Locate the cell with the specified text and output its [X, Y] center coordinate. 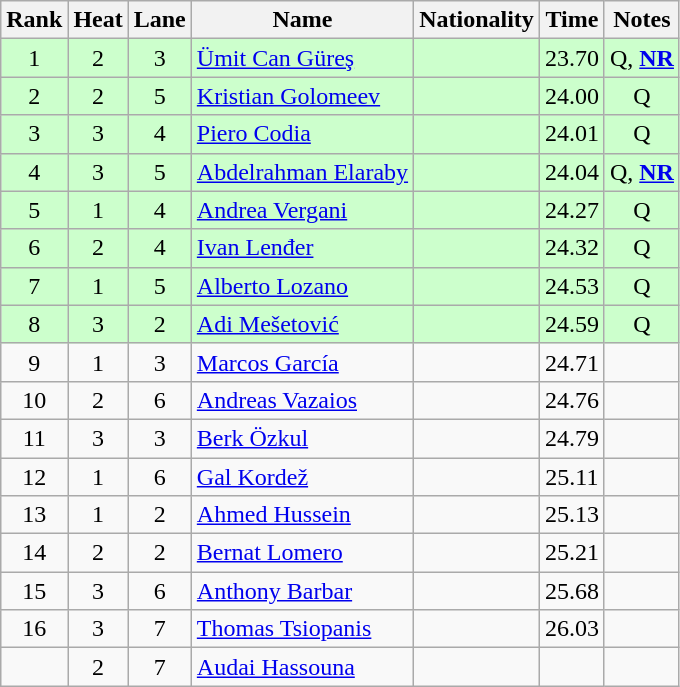
Ivan Lenđer [302, 248]
25.13 [572, 515]
Time [572, 20]
25.11 [572, 477]
24.53 [572, 286]
24.01 [572, 134]
Name [302, 20]
11 [34, 438]
12 [34, 477]
23.70 [572, 58]
24.59 [572, 324]
Gal Kordež [302, 477]
25.68 [572, 591]
9 [34, 362]
Anthony Barbar [302, 591]
Lane [160, 20]
24.71 [572, 362]
Abdelrahman Elaraby [302, 172]
14 [34, 553]
Kristian Golomeev [302, 96]
24.00 [572, 96]
Piero Codia [302, 134]
16 [34, 629]
8 [34, 324]
Rank [34, 20]
24.32 [572, 248]
Ahmed Hussein [302, 515]
Audai Hassouna [302, 667]
Nationality [477, 20]
Bernat Lomero [302, 553]
Adi Mešetović [302, 324]
Thomas Tsiopanis [302, 629]
26.03 [572, 629]
24.04 [572, 172]
24.76 [572, 400]
25.21 [572, 553]
Andreas Vazaios [302, 400]
Notes [642, 20]
Berk Özkul [302, 438]
13 [34, 515]
24.27 [572, 210]
15 [34, 591]
24.79 [572, 438]
Marcos García [302, 362]
Ümit Can Güreş [302, 58]
Andrea Vergani [302, 210]
Heat [98, 20]
10 [34, 400]
Alberto Lozano [302, 286]
